Identify which cell holds the provided text, then report its (x, y) central coordinate. 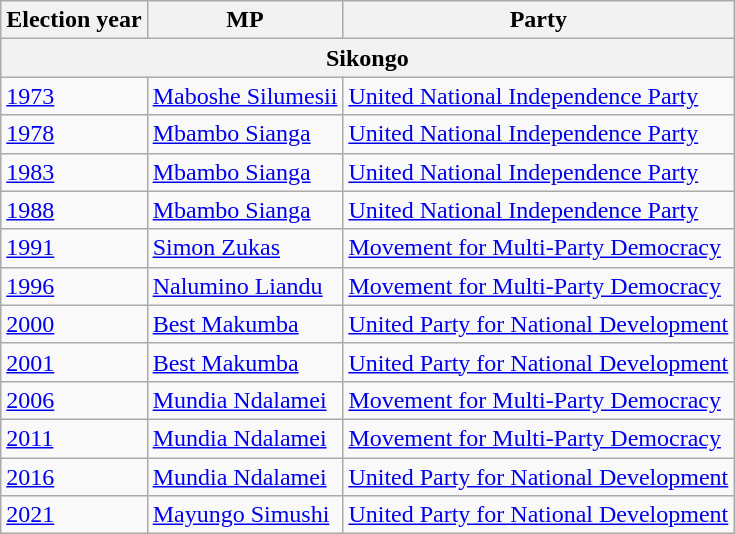
2021 (74, 515)
Simon Zukas (245, 248)
Party (538, 20)
Mayungo Simushi (245, 515)
2001 (74, 362)
1988 (74, 210)
Nalumino Liandu (245, 286)
Maboshe Silumesii (245, 96)
2006 (74, 400)
1978 (74, 134)
1991 (74, 248)
2016 (74, 477)
1983 (74, 172)
MP (245, 20)
2000 (74, 324)
1973 (74, 96)
2011 (74, 438)
Sikongo (368, 58)
Election year (74, 20)
1996 (74, 286)
